Find where the given text appears and provide that cell's center as (X, Y) coordinate. 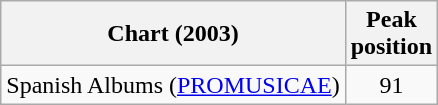
Spanish Albums (PROMUSICAE) (173, 85)
Chart (2003) (173, 34)
91 (391, 85)
Peakposition (391, 34)
